Output the [x, y] coordinate of the center of the cell containing the given text.  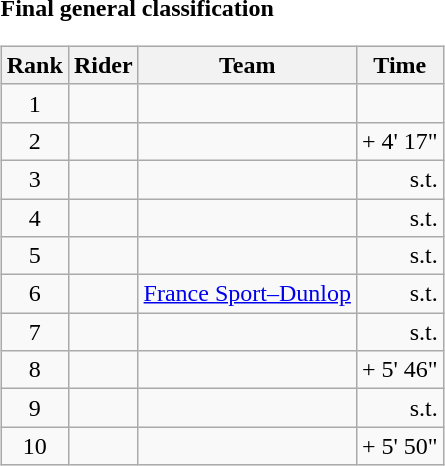
8 [34, 370]
+ 4' 17" [400, 141]
Team [247, 65]
2 [34, 141]
3 [34, 179]
1 [34, 103]
+ 5' 50" [400, 446]
7 [34, 332]
10 [34, 446]
9 [34, 408]
4 [34, 217]
Time [400, 65]
France Sport–Dunlop [247, 294]
Rank [34, 65]
6 [34, 294]
5 [34, 256]
+ 5' 46" [400, 370]
Rider [103, 65]
